For the text-containing cell, return its midpoint in (X, Y) coordinate format. 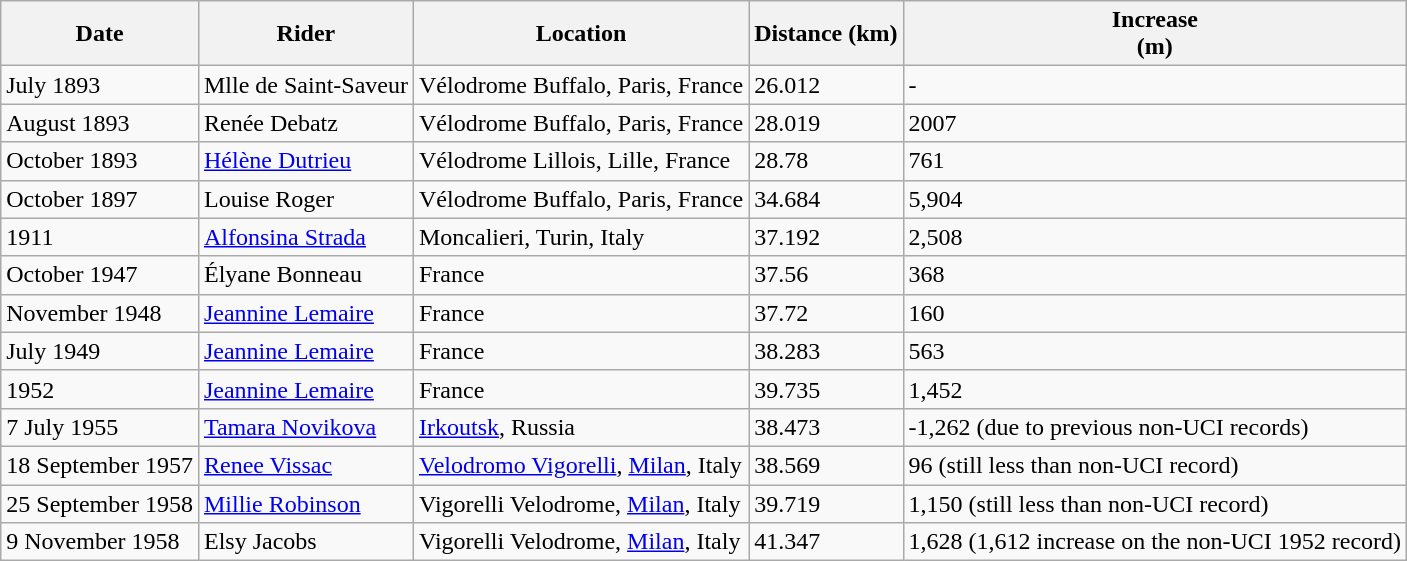
Velodromo Vigorelli, Milan, Italy (580, 465)
1911 (100, 237)
Increase (m) (1155, 34)
Renée Debatz (306, 123)
July 1949 (100, 351)
563 (1155, 351)
2007 (1155, 123)
Vélodrome Lillois, Lille, France (580, 161)
Moncalieri, Turin, Italy (580, 237)
26.012 (826, 85)
37.56 (826, 275)
37.192 (826, 237)
Date (100, 34)
Mlle de Saint-Saveur (306, 85)
2,508 (1155, 237)
761 (1155, 161)
39.719 (826, 503)
25 September 1958 (100, 503)
96 (still less than non-UCI record) (1155, 465)
1952 (100, 389)
7 July 1955 (100, 427)
July 1893 (100, 85)
Rider (306, 34)
18 September 1957 (100, 465)
160 (1155, 313)
Distance (km) (826, 34)
-1,262 (due to previous non-UCI records) (1155, 427)
Millie Robinson (306, 503)
Hélène Dutrieu (306, 161)
9 November 1958 (100, 542)
November 1948 (100, 313)
1,628 (1,612 increase on the non-UCI 1952 record) (1155, 542)
368 (1155, 275)
Louise Roger (306, 199)
1,150 (still less than non-UCI record) (1155, 503)
5,904 (1155, 199)
October 1893 (100, 161)
Irkoutsk, Russia (580, 427)
34.684 (826, 199)
Élyane Bonneau (306, 275)
August 1893 (100, 123)
38.473 (826, 427)
Renee Vissac (306, 465)
38.569 (826, 465)
28.019 (826, 123)
Tamara Novikova (306, 427)
1,452 (1155, 389)
October 1897 (100, 199)
28.78 (826, 161)
October 1947 (100, 275)
39.735 (826, 389)
41.347 (826, 542)
Location (580, 34)
- (1155, 85)
37.72 (826, 313)
Elsy Jacobs (306, 542)
Alfonsina Strada (306, 237)
38.283 (826, 351)
